Determine the (X, Y) coordinate at the center of the cell enclosing the given text.  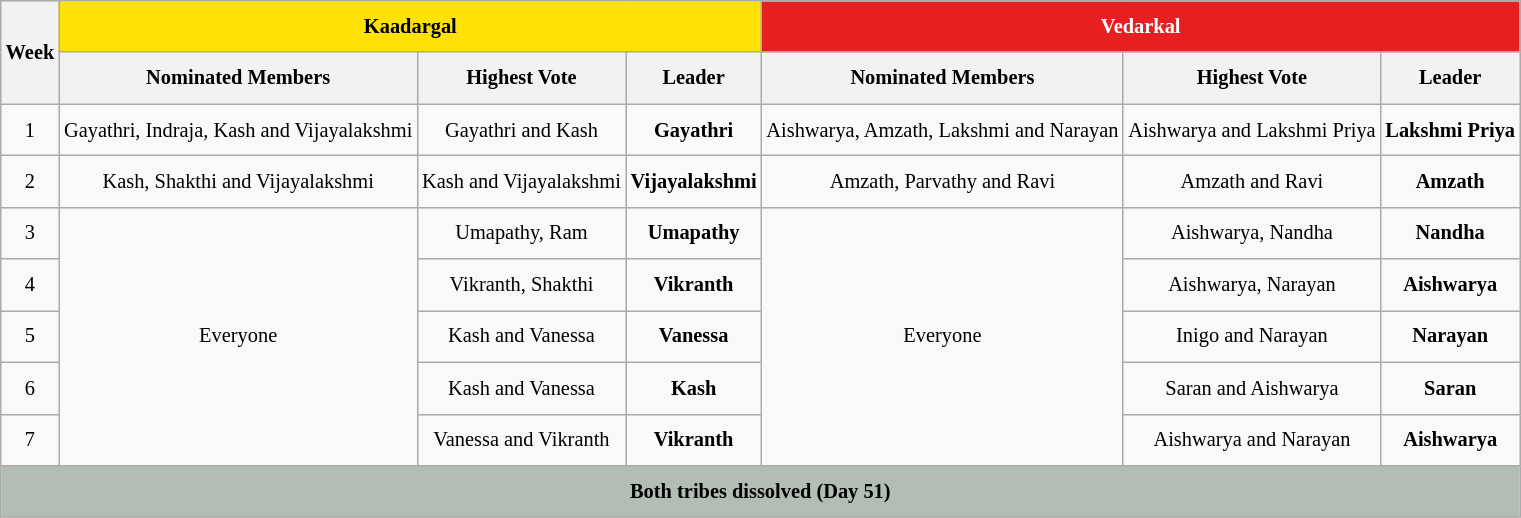
Kash, Shakthi and Vijayalakshmi (238, 181)
Aishwarya and Lakshmi Priya (1252, 130)
Amzath and Ravi (1252, 181)
Inigo and Narayan (1252, 336)
Kaadargal (410, 26)
Vanessa (694, 336)
Gayathri and Kash (522, 130)
Aishwarya, Nandha (1252, 233)
Nandha (1450, 233)
Kash and Vijayalakshmi (522, 181)
Aishwarya, Narayan (1252, 285)
Vedarkal (1140, 26)
Vanessa and Vikranth (522, 440)
Amzath (1450, 181)
Umapathy (694, 233)
Both tribes dissolved (Day 51) (760, 491)
Week (30, 52)
Saran and Aishwarya (1252, 388)
Narayan (1450, 336)
Gayathri, Indraja, Kash and Vijayalakshmi (238, 130)
4 (30, 285)
Kash (694, 388)
Aishwarya, Amzath, Lakshmi and Narayan (942, 130)
Amzath, Parvathy and Ravi (942, 181)
Lakshmi Priya (1450, 130)
Vikranth, Shakthi (522, 285)
1 (30, 130)
6 (30, 388)
3 (30, 233)
2 (30, 181)
Vijayalakshmi (694, 181)
7 (30, 440)
5 (30, 336)
Umapathy, Ram (522, 233)
Gayathri (694, 130)
Aishwarya and Narayan (1252, 440)
Saran (1450, 388)
